Locate the cell with the specified text and output its [x, y] center coordinate. 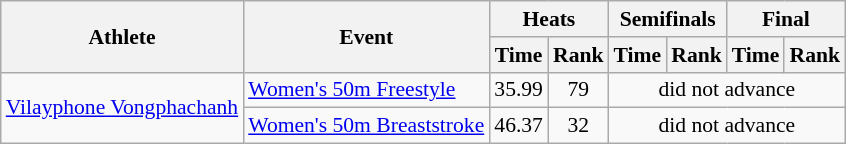
Event [366, 36]
Heats [548, 19]
Athlete [122, 36]
35.99 [518, 90]
Semifinals [668, 19]
Women's 50m Freestyle [366, 90]
Women's 50m Breaststroke [366, 126]
32 [578, 126]
Vilayphone Vongphachanh [122, 108]
46.37 [518, 126]
79 [578, 90]
Final [786, 19]
